Scan for the cell matching the given text and deliver its [x, y] coordinate at center. 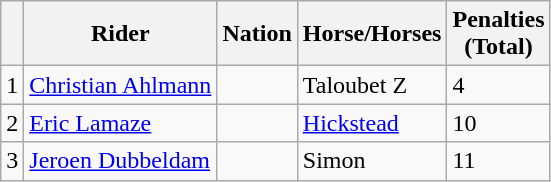
Jeroen Dubbeldam [120, 161]
3 [12, 161]
Penalties(Total) [498, 34]
2 [12, 123]
4 [498, 85]
Hickstead [372, 123]
10 [498, 123]
1 [12, 85]
Simon [372, 161]
Christian Ahlmann [120, 85]
Nation [257, 34]
Rider [120, 34]
Taloubet Z [372, 85]
Horse/Horses [372, 34]
Eric Lamaze [120, 123]
11 [498, 161]
